Output the [x, y] coordinate of the center of the cell containing the given text.  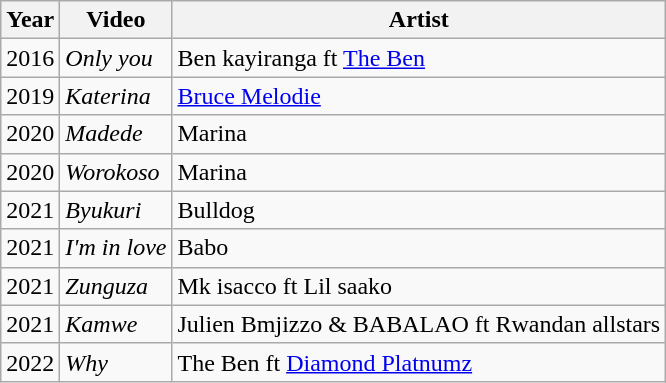
I'm in love [116, 248]
Worokoso [116, 172]
2016 [30, 58]
Year [30, 20]
Video [116, 20]
Madede [116, 134]
Mk isacco ft Lil saako [419, 286]
Kamwe [116, 324]
Bruce Melodie [419, 96]
Byukuri [116, 210]
Babo [419, 248]
Why [116, 362]
Artist [419, 20]
Only you [116, 58]
Katerina [116, 96]
Zunguza [116, 286]
Julien Bmjizzo & BABALAO ft Rwandan allstars [419, 324]
Ben kayiranga ft The Ben [419, 58]
2019 [30, 96]
Bulldog [419, 210]
2022 [30, 362]
The Ben ft Diamond Platnumz [419, 362]
